Pinpoint the cell where the given text exists, returning its [X, Y] midpoint coordinate. 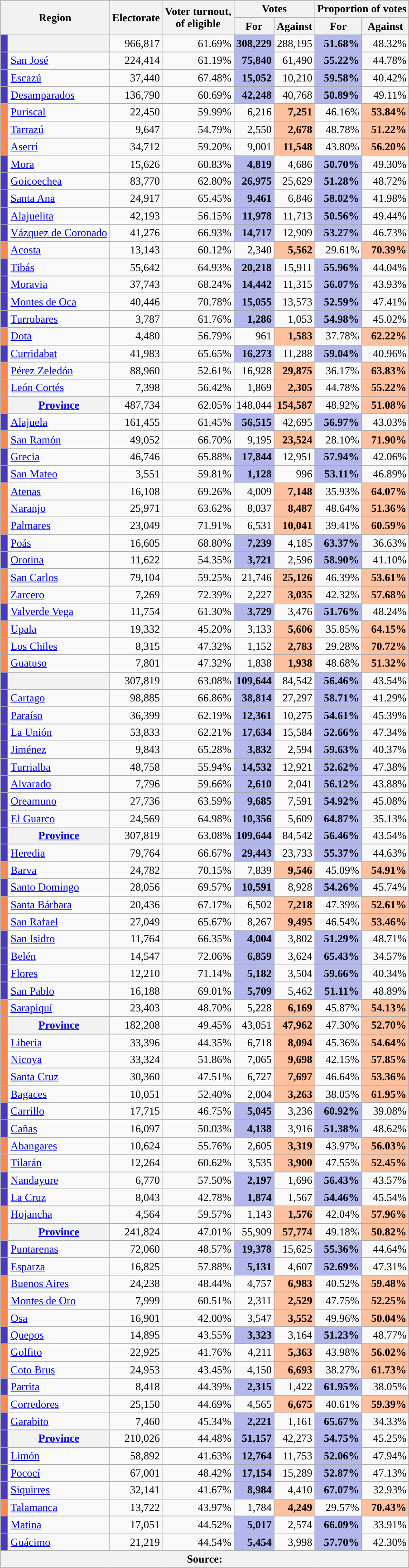
70.43% [385, 1507]
1,422 [294, 1387]
63.59% [198, 801]
46.73% [385, 233]
Liberia [59, 1042]
48.71% [385, 939]
3,998 [294, 1542]
54.35% [198, 560]
54.91% [385, 870]
4,686 [294, 164]
59.58% [338, 78]
9,647 [136, 129]
47.51% [198, 1077]
6,983 [294, 1283]
Matina [59, 1525]
13,722 [136, 1507]
52.70% [385, 1025]
72.39% [198, 595]
7,148 [294, 491]
75,840 [254, 61]
9,685 [254, 801]
Santa Cruz [59, 1077]
El Guarco [59, 819]
41.76% [198, 1353]
46.16% [338, 112]
Grecia [59, 457]
San Pablo [59, 991]
10,624 [136, 1146]
40.34% [385, 973]
57,774 [294, 1232]
5,228 [254, 1008]
51.76% [338, 612]
70.72% [385, 646]
52.59% [338, 302]
996 [294, 474]
11,288 [294, 353]
210,026 [136, 1439]
2,004 [254, 1094]
38,814 [254, 698]
34.33% [385, 1421]
966,817 [136, 43]
46.64% [338, 1077]
3,323 [254, 1335]
55.36% [338, 1249]
15,289 [294, 1473]
136,790 [136, 95]
45.25% [385, 1439]
1,838 [254, 663]
4,819 [254, 164]
54.79% [198, 129]
52.87% [338, 1473]
3,787 [136, 319]
35.93% [338, 491]
17,051 [136, 1525]
Goicoechea [59, 181]
34.57% [385, 956]
9,001 [254, 147]
11,754 [136, 612]
San Rafael [59, 922]
48.64% [338, 509]
49.96% [338, 1318]
8,418 [136, 1387]
Tarrazú [59, 129]
61,490 [294, 61]
50.56% [338, 216]
98,885 [136, 698]
48.77% [385, 1335]
2,315 [254, 1387]
1,696 [294, 1180]
12,921 [294, 767]
4,009 [254, 491]
64.98% [198, 819]
19,332 [136, 629]
58.90% [338, 560]
45.02% [385, 319]
45.74% [385, 887]
43.45% [198, 1370]
16,928 [254, 371]
51.22% [385, 129]
487,734 [136, 405]
25,971 [136, 509]
51.32% [385, 663]
1,938 [294, 663]
50.04% [385, 1318]
46.54% [338, 922]
5,045 [254, 1111]
56.20% [385, 147]
52.69% [338, 1266]
67,001 [136, 1473]
Turrubares [59, 319]
Hojancha [59, 1215]
1,053 [294, 319]
San Carlos [59, 577]
46.39% [338, 577]
52.06% [338, 1456]
39.08% [385, 1111]
52.40% [198, 1094]
35.13% [385, 819]
60.92% [338, 1111]
15,625 [294, 1249]
20,436 [136, 905]
6,718 [254, 1042]
83,770 [136, 181]
49.44% [385, 216]
6,693 [294, 1370]
10,051 [136, 1094]
44.69% [198, 1404]
Puriscal [59, 112]
Zarcero [59, 595]
57.68% [385, 595]
42.04% [338, 1215]
26,975 [254, 181]
Corredores [59, 1404]
14,532 [254, 767]
66.70% [198, 439]
2,783 [294, 646]
39.41% [338, 526]
9,546 [294, 870]
8,037 [254, 509]
7,697 [294, 1077]
9,495 [294, 922]
33.91% [385, 1525]
53.84% [385, 112]
72,060 [136, 1249]
61.76% [198, 319]
69.57% [198, 887]
10,356 [254, 819]
65.28% [198, 749]
56.15% [198, 216]
1,583 [294, 336]
7,839 [254, 870]
3,035 [294, 595]
14,717 [254, 233]
16,273 [254, 353]
Valverde Vega [59, 612]
53.36% [385, 1077]
72.06% [198, 956]
56.42% [198, 388]
51.68% [338, 43]
19,378 [254, 1249]
1,576 [294, 1215]
Sarapiquí [59, 1008]
Santa Bárbara [59, 905]
2,678 [294, 129]
40.96% [385, 353]
32,141 [136, 1490]
1,128 [254, 474]
4,564 [136, 1215]
3,164 [294, 1335]
5,709 [254, 991]
24,569 [136, 819]
8,984 [254, 1490]
66.35% [198, 939]
44.04% [385, 267]
23,403 [136, 1008]
40,768 [294, 95]
64.07% [385, 491]
Region [55, 18]
46.89% [385, 474]
4,004 [254, 939]
7,796 [136, 784]
Puntarenas [59, 1249]
Tibás [59, 267]
52.66% [338, 732]
59.48% [385, 1283]
55.94% [198, 767]
42.15% [338, 1060]
2,574 [294, 1525]
48.92% [338, 405]
Mora [59, 164]
Naranjo [59, 509]
San José [59, 61]
40.52% [338, 1283]
308,229 [254, 43]
88,960 [136, 371]
50.03% [198, 1129]
38.27% [338, 1370]
Talamanca [59, 1507]
54.61% [338, 715]
57.96% [385, 1215]
3,552 [294, 1318]
43.98% [338, 1353]
48.62% [385, 1129]
11,622 [136, 560]
Nicoya [59, 1060]
4,480 [136, 336]
40.42% [385, 78]
3,535 [254, 1163]
Bagaces [59, 1094]
29.57% [338, 1507]
8,267 [254, 922]
45.08% [385, 801]
10,210 [294, 78]
15,052 [254, 78]
25,126 [294, 577]
47,962 [294, 1025]
Dota [59, 336]
6,770 [136, 1180]
16,188 [136, 991]
27,736 [136, 801]
2,605 [254, 1146]
68.24% [198, 285]
Curridabat [59, 353]
4,757 [254, 1283]
Jiménez [59, 749]
62.21% [198, 732]
5,462 [294, 991]
12,909 [294, 233]
42,695 [294, 422]
3,551 [136, 474]
Alajuelita [59, 216]
8,928 [294, 887]
40.61% [338, 1404]
57.50% [198, 1180]
51,157 [254, 1439]
4,185 [294, 543]
13,143 [136, 250]
Orotina [59, 560]
47.41% [385, 302]
5,131 [254, 1266]
6,846 [294, 198]
1,161 [294, 1421]
6,859 [254, 956]
Moravia [59, 285]
61.45% [198, 422]
59.20% [198, 147]
16,108 [136, 491]
69.26% [198, 491]
33,396 [136, 1042]
Desamparados [59, 95]
24,238 [136, 1283]
61.19% [198, 61]
53.27% [338, 233]
Acosta [59, 250]
Paraíso [59, 715]
17,634 [254, 732]
14,442 [254, 285]
66.93% [198, 233]
Montes de Oro [59, 1301]
70.39% [385, 250]
56.97% [338, 422]
Vázquez de Coronado [59, 233]
2,610 [254, 784]
9,843 [136, 749]
4,138 [254, 1129]
Coto Brus [59, 1370]
2,311 [254, 1301]
3,624 [294, 956]
48,758 [136, 767]
59.39% [385, 1404]
42.78% [198, 1197]
23,524 [294, 439]
Aserrí [59, 147]
3,236 [294, 1111]
59.25% [198, 577]
2,227 [254, 595]
48.89% [385, 991]
5,363 [294, 1353]
65.88% [198, 457]
47.94% [385, 1456]
3,319 [294, 1146]
55,642 [136, 267]
Turrialba [59, 767]
7,239 [254, 543]
51.29% [338, 939]
29,875 [294, 371]
San Ramón [59, 439]
9,461 [254, 198]
8,487 [294, 509]
53.11% [338, 474]
65.43% [338, 956]
3,133 [254, 629]
52.62% [338, 767]
42.06% [385, 457]
Guatuso [59, 663]
50.89% [338, 95]
60.51% [198, 1301]
67.48% [198, 78]
60.59% [385, 526]
49.30% [385, 164]
46,746 [136, 457]
17,715 [136, 1111]
48.44% [198, 1283]
47.13% [385, 1473]
54.92% [338, 801]
5,182 [254, 973]
14,547 [136, 956]
Heredia [59, 853]
9,698 [294, 1060]
53,833 [136, 732]
41.10% [385, 560]
2,197 [254, 1180]
Poás [59, 543]
60.12% [198, 250]
15,055 [254, 302]
45.20% [198, 629]
28,056 [136, 887]
Source: [205, 1559]
63.83% [385, 371]
56.03% [385, 1146]
47.38% [385, 767]
Quepos [59, 1335]
66.86% [198, 698]
56.12% [338, 784]
44.48% [198, 1439]
24,953 [136, 1370]
54.75% [338, 1439]
49.11% [385, 95]
5,562 [294, 250]
57.88% [198, 1266]
2,596 [294, 560]
66.09% [338, 1525]
59.63% [338, 749]
64.87% [338, 819]
55.37% [338, 853]
43.03% [385, 422]
Siquirres [59, 1490]
58,892 [136, 1456]
3,504 [294, 973]
5,454 [254, 1542]
7,065 [254, 1060]
44.35% [198, 1042]
61.30% [198, 612]
22,925 [136, 1353]
67.17% [198, 905]
52.25% [385, 1301]
Carrillo [59, 1111]
11,753 [294, 1456]
Parrita [59, 1387]
24,917 [136, 198]
63.37% [338, 543]
51.23% [338, 1335]
San Mateo [59, 474]
7,398 [136, 388]
48.70% [198, 1008]
3,729 [254, 612]
2,594 [294, 749]
49,052 [136, 439]
60.62% [198, 1163]
30,360 [136, 1077]
56.43% [338, 1180]
Belén [59, 956]
15,584 [294, 732]
Proportion of votes [362, 9]
7,269 [136, 595]
56.02% [385, 1353]
3,721 [254, 560]
2,305 [294, 388]
71.14% [198, 973]
4,410 [294, 1490]
2,550 [254, 129]
Upala [59, 629]
148,044 [254, 405]
Santo Domingo [59, 887]
47.31% [385, 1266]
54.13% [385, 1008]
47.34% [385, 732]
12,764 [254, 1456]
Palmares [59, 526]
34,712 [136, 147]
50.82% [385, 1232]
6,216 [254, 112]
182,208 [136, 1025]
11,978 [254, 216]
7,591 [294, 801]
16,097 [136, 1129]
66.67% [198, 853]
54.64% [385, 1042]
54.26% [338, 887]
Flores [59, 973]
5,609 [294, 819]
Oreamuno [59, 801]
42,273 [294, 1439]
3,916 [294, 1129]
Osa [59, 1318]
Santa Ana [59, 198]
48.78% [338, 129]
1,152 [254, 646]
56.79% [198, 336]
36,399 [136, 715]
22,450 [136, 112]
43.93% [385, 285]
1,869 [254, 388]
3,802 [294, 939]
Golfito [59, 1353]
Montes de Oca [59, 302]
29.61% [338, 250]
56,515 [254, 422]
44.54% [198, 1542]
6,727 [254, 1077]
15,911 [294, 267]
59.04% [338, 353]
14,895 [136, 1335]
7,999 [136, 1301]
63.62% [198, 509]
5,017 [254, 1525]
45.36% [338, 1042]
11,315 [294, 285]
29.28% [338, 646]
44.52% [198, 1525]
Garabito [59, 1421]
42,193 [136, 216]
3,547 [254, 1318]
41,983 [136, 353]
57.70% [338, 1542]
57.94% [338, 457]
49.18% [338, 1232]
53.46% [385, 922]
45.34% [198, 1421]
Votes [274, 9]
15,626 [136, 164]
Cañas [59, 1129]
23,049 [136, 526]
47.39% [338, 905]
55.76% [198, 1146]
25,150 [136, 1404]
43,051 [254, 1025]
Limón [59, 1456]
43.88% [385, 784]
48.24% [385, 612]
48.32% [385, 43]
La Cruz [59, 1197]
41,276 [136, 233]
161,455 [136, 422]
La Unión [59, 732]
68.80% [198, 543]
Abangares [59, 1146]
Esparza [59, 1266]
43.55% [198, 1335]
28.10% [338, 439]
16,825 [136, 1266]
7,251 [294, 112]
11,548 [294, 147]
65.65% [198, 353]
51.86% [198, 1060]
Atenas [59, 491]
10,591 [254, 887]
1,143 [254, 1215]
4,150 [254, 1370]
241,824 [136, 1232]
6,675 [294, 1404]
12,210 [136, 973]
43.80% [338, 147]
59.81% [198, 474]
52.45% [385, 1163]
10,275 [294, 715]
65.45% [198, 198]
45.09% [338, 870]
1,784 [254, 1507]
42.00% [198, 1318]
Tilarán [59, 1163]
San Isidro [59, 939]
45.87% [338, 1008]
50.70% [338, 164]
47.55% [338, 1163]
41.67% [198, 1490]
61.73% [385, 1370]
6,169 [294, 1008]
Pérez Zeledón [59, 371]
58.02% [338, 198]
3,832 [254, 749]
11,764 [136, 939]
7,460 [136, 1421]
64.93% [198, 267]
17,844 [254, 457]
79,764 [136, 853]
62.19% [198, 715]
35.85% [338, 629]
7,801 [136, 663]
48.72% [385, 181]
43.57% [385, 1180]
Barva [59, 870]
Los Chiles [59, 646]
23,733 [294, 853]
León Cortés [59, 388]
56.07% [338, 285]
961 [254, 336]
47.30% [338, 1025]
12,951 [294, 457]
4,249 [294, 1507]
51.36% [385, 509]
36.17% [338, 371]
1,874 [254, 1197]
40.37% [385, 749]
1,286 [254, 319]
16,605 [136, 543]
17,154 [254, 1473]
55,909 [254, 1232]
59.99% [198, 112]
20,218 [254, 267]
61.69% [198, 43]
45.39% [385, 715]
Alvarado [59, 784]
47.01% [198, 1232]
25,629 [294, 181]
44.63% [385, 853]
37,743 [136, 285]
46.75% [198, 1111]
62.80% [198, 181]
Alajuela [59, 422]
6,531 [254, 526]
11,713 [294, 216]
12,264 [136, 1163]
3,263 [294, 1094]
8,315 [136, 646]
4,565 [254, 1404]
4,211 [254, 1353]
41.63% [198, 1456]
54.46% [338, 1197]
41.98% [385, 198]
Pococí [59, 1473]
7,218 [294, 905]
Electorate [136, 18]
Buenos Aires [59, 1283]
12,361 [254, 715]
45.54% [385, 1197]
69.01% [198, 991]
71.91% [198, 526]
51.11% [338, 991]
9,195 [254, 439]
44.39% [198, 1387]
224,414 [136, 61]
51.08% [385, 405]
60.83% [198, 164]
3,900 [294, 1163]
21,219 [136, 1542]
54.98% [338, 319]
2,340 [254, 250]
288,195 [294, 43]
10,041 [294, 526]
32.93% [385, 1490]
47.75% [338, 1301]
51.28% [338, 181]
58.71% [338, 698]
3,476 [294, 612]
Cartago [59, 698]
8,043 [136, 1197]
33,324 [136, 1060]
21,746 [254, 577]
42.30% [385, 1542]
27,297 [294, 698]
Nandayure [59, 1180]
37.78% [338, 336]
42,248 [254, 95]
70.78% [198, 302]
49.45% [198, 1025]
53.61% [385, 577]
48.42% [198, 1473]
6,502 [254, 905]
55.96% [338, 267]
57.85% [385, 1060]
62.22% [385, 336]
79,104 [136, 577]
42.32% [338, 595]
64.15% [385, 629]
2,041 [294, 784]
60.69% [198, 95]
2,529 [294, 1301]
Voter turnout, of eligible [198, 18]
13,573 [294, 302]
5,606 [294, 629]
62.05% [198, 405]
36.63% [385, 543]
29,443 [254, 853]
16,901 [136, 1318]
4,607 [294, 1266]
Guácimo [59, 1542]
40,446 [136, 302]
24,782 [136, 870]
51.38% [338, 1129]
1,567 [294, 1197]
27,049 [136, 922]
48.68% [338, 663]
70.15% [198, 870]
44.64% [385, 1249]
67.07% [338, 1490]
71.90% [385, 439]
2,221 [254, 1421]
8,094 [294, 1042]
37,440 [136, 78]
Escazú [59, 78]
154,587 [294, 405]
41.29% [385, 698]
59.57% [198, 1215]
48.57% [198, 1249]
